Return the (X, Y) coordinate for the center point of the cell that contains the specified text.  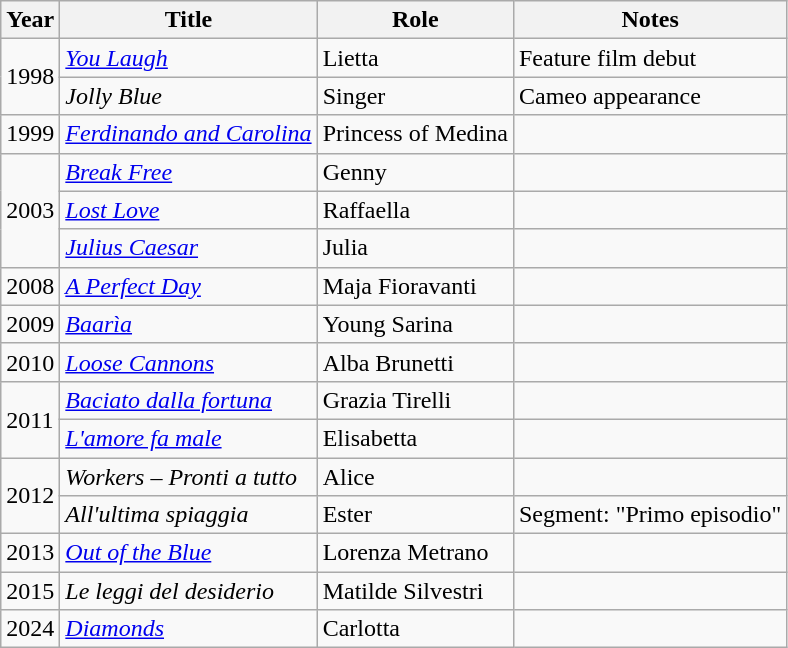
All'ultima spiaggia (188, 515)
Matilde Silvestri (415, 591)
Baciato dalla fortuna (188, 400)
Lost Love (188, 210)
Le leggi del desiderio (188, 591)
Year (30, 20)
Title (188, 20)
Julia (415, 248)
L'amore fa male (188, 438)
Raffaella (415, 210)
Feature film debut (650, 58)
Genny (415, 172)
Julius Caesar (188, 248)
Carlotta (415, 629)
2009 (30, 324)
Workers – Pronti a tutto (188, 477)
You Laugh (188, 58)
2024 (30, 629)
Ester (415, 515)
Cameo appearance (650, 96)
Lietta (415, 58)
Baarìa (188, 324)
2012 (30, 496)
Diamonds (188, 629)
2008 (30, 286)
Maja Fioravanti (415, 286)
Role (415, 20)
Notes (650, 20)
Ferdinando and Carolina (188, 134)
Lorenza Metrano (415, 553)
Alice (415, 477)
Alba Brunetti (415, 362)
2011 (30, 419)
2010 (30, 362)
Out of the Blue (188, 553)
Young Sarina (415, 324)
Break Free (188, 172)
1998 (30, 77)
Princess of Medina (415, 134)
Singer (415, 96)
Loose Cannons (188, 362)
2013 (30, 553)
Segment: "Primo episodio" (650, 515)
Grazia Tirelli (415, 400)
2003 (30, 210)
A Perfect Day (188, 286)
1999 (30, 134)
2015 (30, 591)
Jolly Blue (188, 96)
Elisabetta (415, 438)
